Search for the cell housing the specified text and yield its [X, Y] center coordinate. 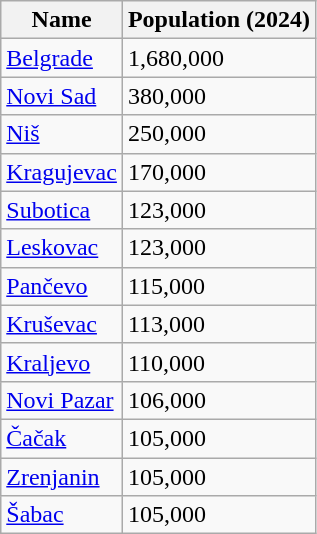
110,000 [218, 362]
170,000 [218, 172]
Novi Pazar [62, 400]
Population (2024) [218, 20]
Pančevo [62, 286]
113,000 [218, 324]
1,680,000 [218, 58]
Kruševac [62, 324]
Novi Sad [62, 96]
Kragujevac [62, 172]
106,000 [218, 400]
380,000 [218, 96]
115,000 [218, 286]
Niš [62, 134]
Zrenjanin [62, 477]
Šabac [62, 515]
Name [62, 20]
Čačak [62, 438]
Subotica [62, 210]
Leskovac [62, 248]
Belgrade [62, 58]
250,000 [218, 134]
Kraljevo [62, 362]
